For the text-containing cell, return its midpoint in (X, Y) coordinate format. 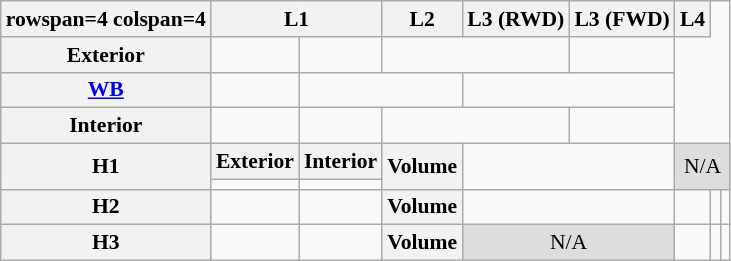
rowspan=4 colspan=4 (106, 19)
WB (106, 90)
L3 (RWD) (516, 19)
H1 (106, 167)
L2 (422, 19)
H3 (106, 243)
H2 (106, 207)
L4 (692, 19)
L3 (FWD) (622, 19)
L1 (296, 19)
